Output the [X, Y] coordinate of the center of the cell containing the given text.  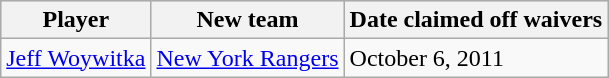
Jeff Woywitka [76, 58]
Date claimed off waivers [476, 20]
New York Rangers [248, 58]
October 6, 2011 [476, 58]
Player [76, 20]
New team [248, 20]
